Provide the (x, y) coordinate of the cell's center where the given text is located.  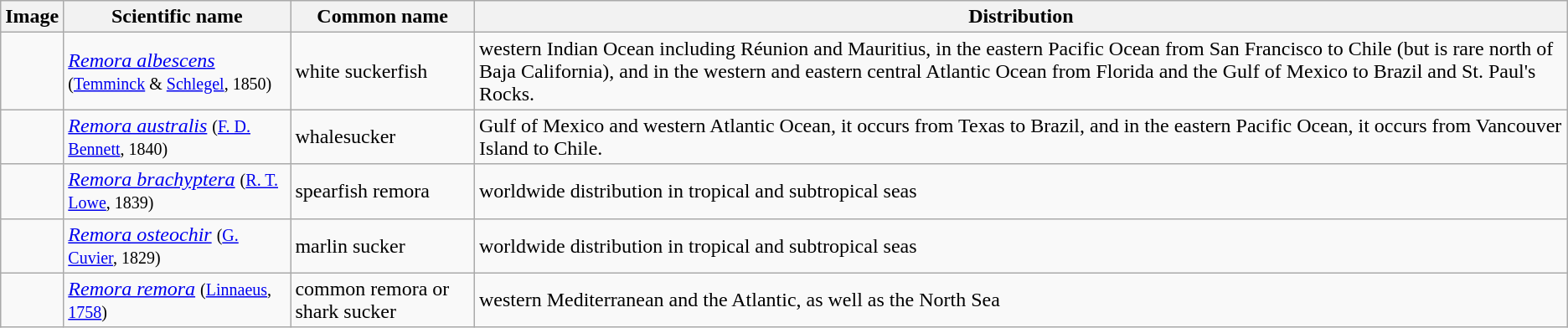
white suckerfish (383, 71)
Remora australis (F. D. Bennett, 1840) (178, 137)
whalesucker (383, 137)
marlin sucker (383, 246)
Remora remora (Linnaeus, 1758) (178, 300)
spearfish remora (383, 191)
Distribution (1020, 17)
common remora or shark sucker (383, 300)
Scientific name (178, 17)
western Mediterranean and the Atlantic, as well as the North Sea (1020, 300)
Remora brachyptera (R. T. Lowe, 1839) (178, 191)
Remora osteochir (G. Cuvier, 1829) (178, 246)
Common name (383, 17)
Remora albescens (Temminck & Schlegel, 1850) (178, 71)
Image (32, 17)
